Return the (X, Y) coordinate for the center point of the cell that contains the specified text.  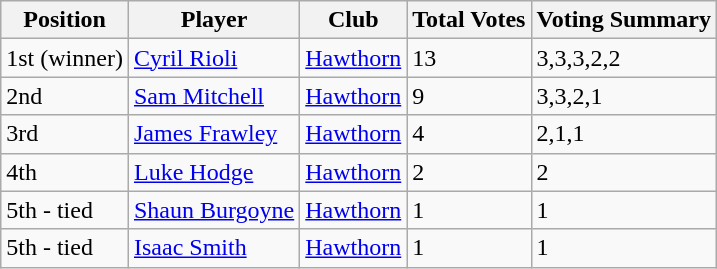
Luke Hodge (214, 172)
Total Votes (469, 20)
Club (354, 20)
Player (214, 20)
3,3,2,1 (624, 96)
4th (65, 172)
9 (469, 96)
Shaun Burgoyne (214, 210)
Cyril Rioli (214, 58)
1st (winner) (65, 58)
Voting Summary (624, 20)
Position (65, 20)
3,3,3,2,2 (624, 58)
James Frawley (214, 134)
3rd (65, 134)
13 (469, 58)
2,1,1 (624, 134)
2nd (65, 96)
Sam Mitchell (214, 96)
Isaac Smith (214, 248)
4 (469, 134)
